Capture the cell that displays the provided text and extract its [x, y] central coordinate. 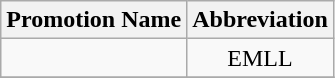
EMLL [260, 58]
Promotion Name [94, 20]
Abbreviation [260, 20]
